From the cell containing the given text, extract its center point as [x, y] coordinate. 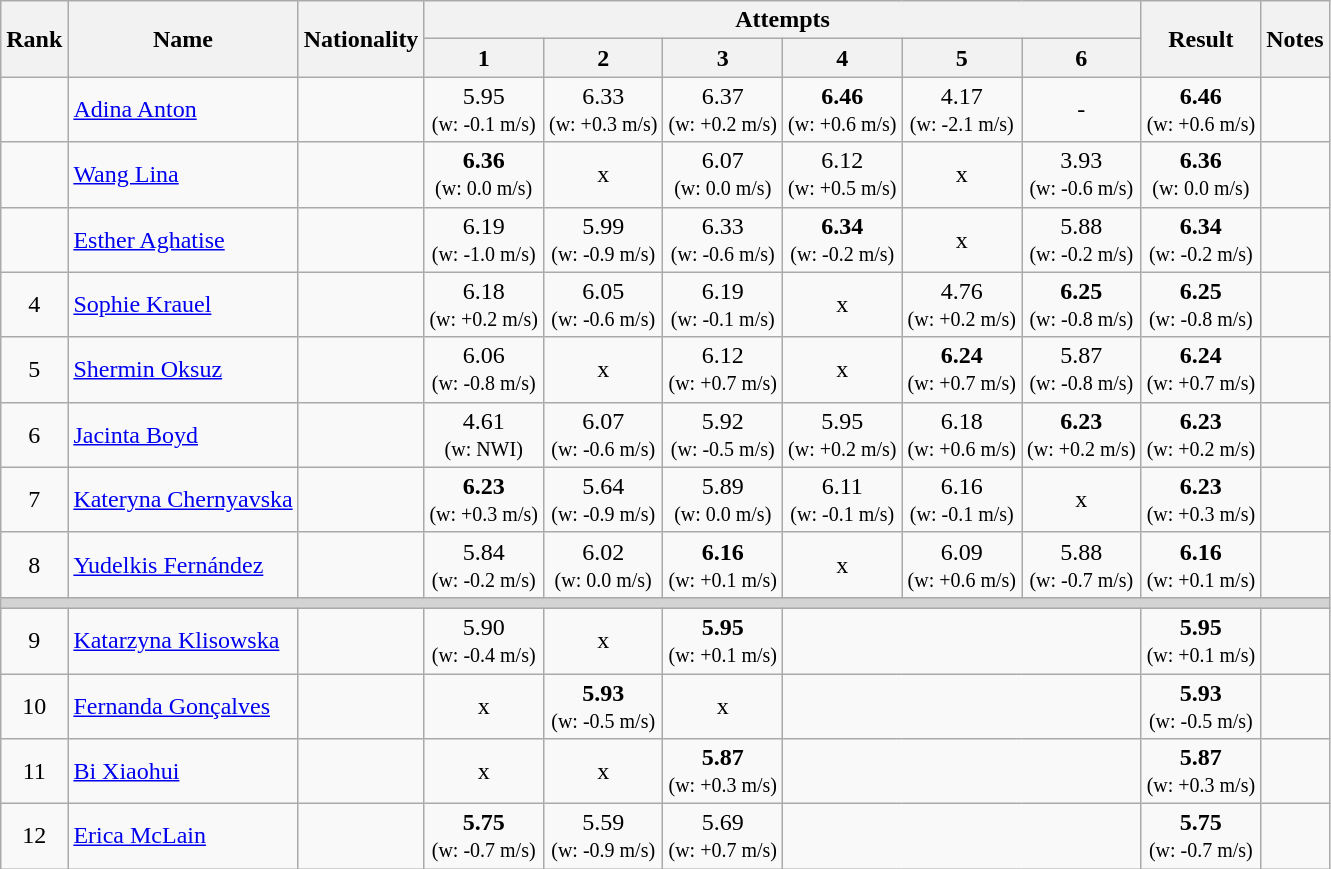
7 [34, 500]
5.87(w: -0.8 m/s) [1082, 370]
5.90(w: -0.4 m/s) [484, 640]
8 [34, 564]
Jacinta Boyd [183, 434]
6.05(w: -0.6 m/s) [603, 304]
5.87(w: +0.3 m/s) [723, 772]
6.24(w: +0.7 m/s) [962, 370]
9 [34, 640]
6.09(w: +0.6 m/s) [962, 564]
Wang Lina [183, 174]
4.61(w: NWI) [484, 434]
Shermin Oksuz [183, 370]
Name [183, 39]
6.16(w: -0.1 m/s) [962, 500]
5.95(w: +0.2 m/s) [843, 434]
6.34(w: -0.2 m/s) [843, 240]
5.95(w: +0.1 m/s) [723, 640]
6.33(w: -0.6 m/s) [723, 240]
Sophie Krauel [183, 304]
6.25(w: -0.8 m/s) [1082, 304]
3 [723, 58]
5.88(w: -0.7 m/s) [1082, 564]
12 [34, 836]
6.07(w: -0.6 m/s) [603, 434]
6.33(w: +0.3 m/s) [603, 110]
5.93(w: -0.5 m/s) [603, 706]
5.75(w: -0.7 m/s) [484, 836]
5.99(w: -0.9 m/s) [603, 240]
6.23 (w: +0.3 m/s) [1201, 500]
Result [1201, 39]
4.76(w: +0.2 m/s) [962, 304]
Kateryna Chernyavska [183, 500]
5.95 (w: +0.1 m/s) [1201, 640]
5.93 (w: -0.5 m/s) [1201, 706]
Rank [34, 39]
- [1082, 110]
Yudelkis Fernández [183, 564]
Fernanda Gonçalves [183, 706]
6.19(w: -0.1 m/s) [723, 304]
6.16 (w: +0.1 m/s) [1201, 564]
5.75 (w: -0.7 m/s) [1201, 836]
Erica McLain [183, 836]
5.95(w: -0.1 m/s) [484, 110]
6.36(w: 0.0 m/s) [484, 174]
Adina Anton [183, 110]
5.69(w: +0.7 m/s) [723, 836]
Katarzyna Klisowska [183, 640]
5.84(w: -0.2 m/s) [484, 564]
3.93(w: -0.6 m/s) [1082, 174]
6.18(w: +0.6 m/s) [962, 434]
6.18(w: +0.2 m/s) [484, 304]
11 [34, 772]
5.59(w: -0.9 m/s) [603, 836]
Nationality [361, 39]
6.11(w: -0.1 m/s) [843, 500]
6.16(w: +0.1 m/s) [723, 564]
6.23(w: +0.3 m/s) [484, 500]
5.64(w: -0.9 m/s) [603, 500]
Attempts [782, 20]
6.12(w: +0.5 m/s) [843, 174]
6.23 (w: +0.2 m/s) [1201, 434]
6.12(w: +0.7 m/s) [723, 370]
6.34 (w: -0.2 m/s) [1201, 240]
6.07(w: 0.0 m/s) [723, 174]
Notes [1295, 39]
Esther Aghatise [183, 240]
5.88(w: -0.2 m/s) [1082, 240]
6.06(w: -0.8 m/s) [484, 370]
6.02(w: 0.0 m/s) [603, 564]
6.25 (w: -0.8 m/s) [1201, 304]
5.87 (w: +0.3 m/s) [1201, 772]
6.19(w: -1.0 m/s) [484, 240]
5.92(w: -0.5 m/s) [723, 434]
6.36 (w: 0.0 m/s) [1201, 174]
10 [34, 706]
1 [484, 58]
6.37(w: +0.2 m/s) [723, 110]
4.17(w: -2.1 m/s) [962, 110]
6.23(w: +0.2 m/s) [1082, 434]
6.24 (w: +0.7 m/s) [1201, 370]
Bi Xiaohui [183, 772]
5.89(w: 0.0 m/s) [723, 500]
2 [603, 58]
6.46 (w: +0.6 m/s) [1201, 110]
6.46(w: +0.6 m/s) [843, 110]
